Detect which cell encompasses the target text, then output its [X, Y] center coordinate. 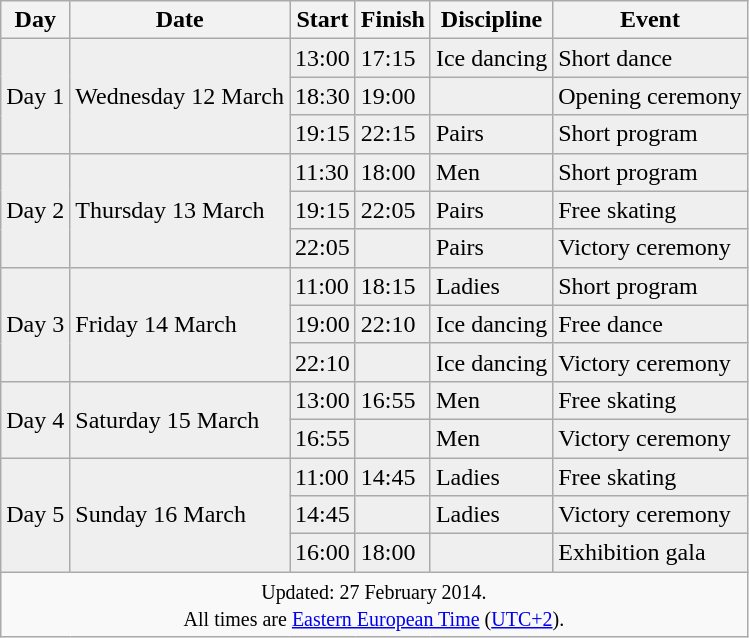
Opening ceremony [650, 96]
18:15 [392, 286]
Day 1 [36, 96]
Finish [392, 20]
16:00 [323, 553]
18:30 [323, 96]
Saturday 15 March [180, 419]
11:30 [323, 172]
Day 2 [36, 210]
Date [180, 20]
Sunday 16 March [180, 515]
Free dance [650, 324]
Short dance [650, 58]
Event [650, 20]
Exhibition gala [650, 553]
17:15 [392, 58]
Day 3 [36, 324]
Day [36, 20]
Discipline [491, 20]
Start [323, 20]
Thursday 13 March [180, 210]
Day 4 [36, 419]
Day 5 [36, 515]
Friday 14 March [180, 324]
22:15 [392, 134]
Updated: 27 February 2014. All times are Eastern European Time (UTC+2). [374, 604]
Wednesday 12 March [180, 96]
